Extract the [X, Y] coordinate from the center of the cell holding the provided text.  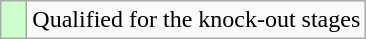
Qualified for the knock-out stages [196, 20]
